Detect which cell encompasses the target text, then output its [x, y] center coordinate. 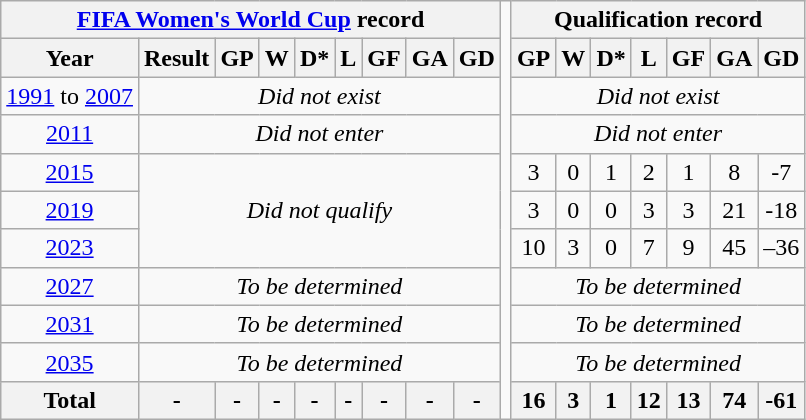
2035 [70, 362]
Total [70, 400]
13 [688, 400]
9 [688, 248]
Result [176, 58]
2031 [70, 324]
2011 [70, 134]
2019 [70, 210]
45 [734, 248]
-18 [782, 210]
Qualification record [658, 20]
FIFA Women's World Cup record [251, 20]
2023 [70, 248]
2 [648, 172]
21 [734, 210]
16 [533, 400]
2015 [70, 172]
12 [648, 400]
-7 [782, 172]
-61 [782, 400]
10 [533, 248]
74 [734, 400]
2027 [70, 286]
8 [734, 172]
7 [648, 248]
1991 to 2007 [70, 96]
Did not qualify [319, 210]
Year [70, 58]
–36 [782, 248]
